Search for the cell housing the specified text and yield its [X, Y] center coordinate. 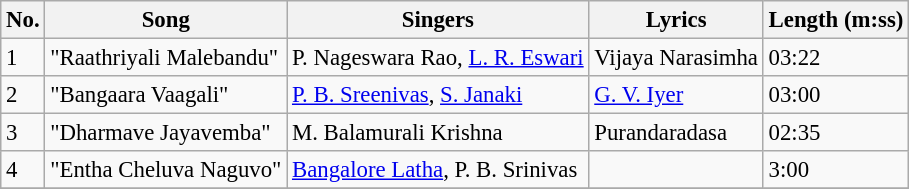
02:35 [836, 133]
P. Nageswara Rao, L. R. Eswari [438, 58]
"Dharmave Jayavemba" [166, 133]
3 [23, 133]
Length (m:ss) [836, 20]
4 [23, 170]
Lyrics [676, 20]
Song [166, 20]
No. [23, 20]
1 [23, 58]
M. Balamurali Krishna [438, 133]
03:00 [836, 95]
"Entha Cheluva Naguvo" [166, 170]
03:22 [836, 58]
"Bangaara Vaagali" [166, 95]
Singers [438, 20]
Vijaya Narasimha [676, 58]
G. V. Iyer [676, 95]
Bangalore Latha, P. B. Srinivas [438, 170]
P. B. Sreenivas, S. Janaki [438, 95]
Purandaradasa [676, 133]
2 [23, 95]
3:00 [836, 170]
"Raathriyali Malebandu" [166, 58]
